Pinpoint the cell where the given text exists, returning its [X, Y] midpoint coordinate. 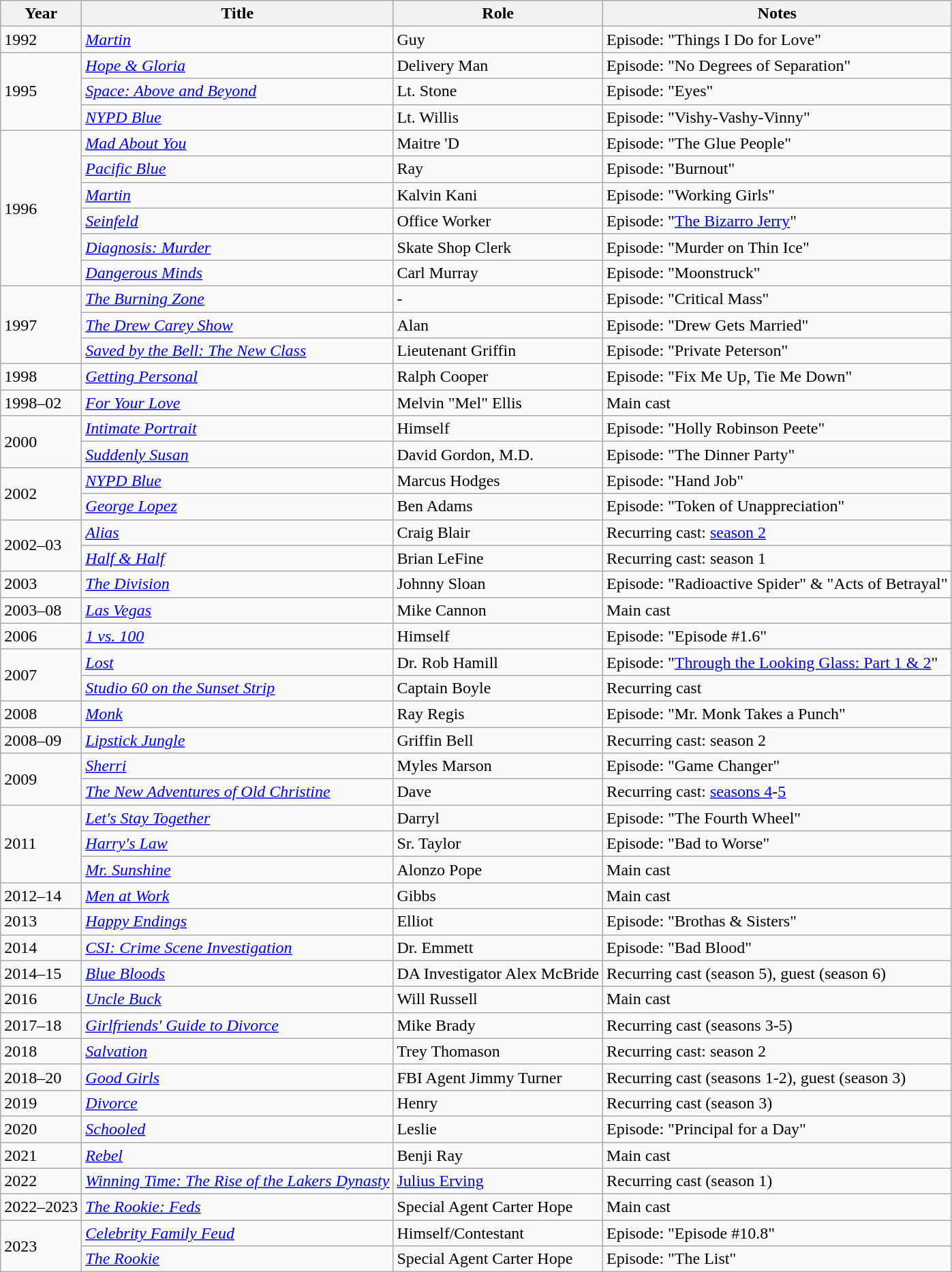
Harry's Law [237, 844]
Recurring cast: season 1 [777, 558]
Episode: "Bad Blood" [777, 948]
Episode: "The Dinner Party" [777, 455]
2007 [41, 675]
Recurring cast (season 1) [777, 1181]
Episode: "Radioactive Spider" & "Acts of Betrayal" [777, 584]
2008–09 [41, 740]
Recurring cast (seasons 1-2), guest (season 3) [777, 1077]
Role [498, 14]
Office Worker [498, 221]
Episode: "Moonstruck" [777, 273]
2018 [41, 1051]
2011 [41, 844]
Griffin Bell [498, 740]
1992 [41, 40]
Episode: "Hand Job" [777, 481]
Dave [498, 792]
Dr. Rob Hamill [498, 662]
2008 [41, 714]
Elliot [498, 922]
2000 [41, 442]
Brian LeFine [498, 558]
Episode: "Vishy-Vashy-Vinny" [777, 117]
Episode: "Episode #10.8" [777, 1233]
Let's Stay Together [237, 818]
2022–2023 [41, 1207]
Schooled [237, 1129]
Episode: "Things I Do for Love" [777, 40]
1998 [41, 377]
CSI: Crime Scene Investigation [237, 948]
Episode: "Working Girls" [777, 195]
Episode: "Token of Unappreciation" [777, 506]
Trey Thomason [498, 1051]
Blue Bloods [237, 973]
Space: Above and Beyond [237, 91]
Getting Personal [237, 377]
Year [41, 14]
Darryl [498, 818]
Winning Time: The Rise of the Lakers Dynasty [237, 1181]
Episode: "The Glue People" [777, 143]
Intimate Portrait [237, 429]
Ray Regis [498, 714]
2023 [41, 1246]
Episode: "Game Changer" [777, 766]
2002 [41, 494]
Las Vegas [237, 610]
2014–15 [41, 973]
The Rookie [237, 1259]
Lieutenant Griffin [498, 351]
- [498, 299]
The New Adventures of Old Christine [237, 792]
Gibbs [498, 896]
George Lopez [237, 506]
2003 [41, 584]
Episode: "The Bizarro Jerry" [777, 221]
Episode: "Drew Gets Married" [777, 325]
Saved by the Bell: The New Class [237, 351]
Salvation [237, 1051]
Maitre 'D [498, 143]
2002–03 [41, 545]
1995 [41, 91]
Alan [498, 325]
2006 [41, 636]
Alias [237, 532]
Melvin "Mel" Ellis [498, 403]
Divorce [237, 1103]
2016 [41, 999]
1998–02 [41, 403]
Pacific Blue [237, 169]
Notes [777, 14]
2009 [41, 779]
The Division [237, 584]
Julius Erving [498, 1181]
Girlfriends' Guide to Divorce [237, 1025]
Monk [237, 714]
1 vs. 100 [237, 636]
Happy Endings [237, 922]
1996 [41, 208]
Benji Ray [498, 1155]
Episode: "Brothas & Sisters" [777, 922]
Rebel [237, 1155]
Diagnosis: Murder [237, 247]
FBI Agent Jimmy Turner [498, 1077]
Alonzo Pope [498, 870]
Marcus Hodges [498, 481]
Suddenly Susan [237, 455]
Episode: "Principal for a Day" [777, 1129]
Recurring cast: seasons 4-5 [777, 792]
Episode: "Bad to Worse" [777, 844]
Dr. Emmett [498, 948]
Recurring cast (seasons 3-5) [777, 1025]
Dangerous Minds [237, 273]
Mr. Sunshine [237, 870]
Sherri [237, 766]
Episode: "Private Peterson" [777, 351]
Henry [498, 1103]
Kalvin Kani [498, 195]
Recurring cast (season 5), guest (season 6) [777, 973]
DA Investigator Alex McBride [498, 973]
Episode: "Mr. Monk Takes a Punch" [777, 714]
2021 [41, 1155]
Episode: "Burnout" [777, 169]
Episode: "Eyes" [777, 91]
Lipstick Jungle [237, 740]
Ray [498, 169]
For Your Love [237, 403]
Episode: "Through the Looking Glass: Part 1 & 2" [777, 662]
Episode: "Episode #1.6" [777, 636]
2020 [41, 1129]
Episode: "The List" [777, 1259]
Mad About You [237, 143]
Will Russell [498, 999]
Episode: "Critical Mass" [777, 299]
Seinfeld [237, 221]
The Drew Carey Show [237, 325]
Episode: "Fix Me Up, Tie Me Down" [777, 377]
Johnny Sloan [498, 584]
Studio 60 on the Sunset Strip [237, 688]
Skate Shop Clerk [498, 247]
Carl Murray [498, 273]
Sr. Taylor [498, 844]
Captain Boyle [498, 688]
Delivery Man [498, 65]
Lt. Stone [498, 91]
Recurring cast [777, 688]
2019 [41, 1103]
Episode: "Holly Robinson Peete" [777, 429]
Myles Marson [498, 766]
Good Girls [237, 1077]
1997 [41, 324]
2014 [41, 948]
2012–14 [41, 896]
The Burning Zone [237, 299]
Lost [237, 662]
Uncle Buck [237, 999]
Episode: "No Degrees of Separation" [777, 65]
2003–08 [41, 610]
2018–20 [41, 1077]
Lt. Willis [498, 117]
Guy [498, 40]
Men at Work [237, 896]
Leslie [498, 1129]
Hope & Gloria [237, 65]
Celebrity Family Feud [237, 1233]
2017–18 [41, 1025]
Himself/Contestant [498, 1233]
Ben Adams [498, 506]
Half & Half [237, 558]
2013 [41, 922]
The Rookie: Feds [237, 1207]
Ralph Cooper [498, 377]
Title [237, 14]
Episode: "Murder on Thin Ice" [777, 247]
Mike Cannon [498, 610]
2022 [41, 1181]
Episode: "The Fourth Wheel" [777, 818]
Recurring cast (season 3) [777, 1103]
Craig Blair [498, 532]
Mike Brady [498, 1025]
David Gordon, M.D. [498, 455]
